From the cell containing the given text, extract its center point as [x, y] coordinate. 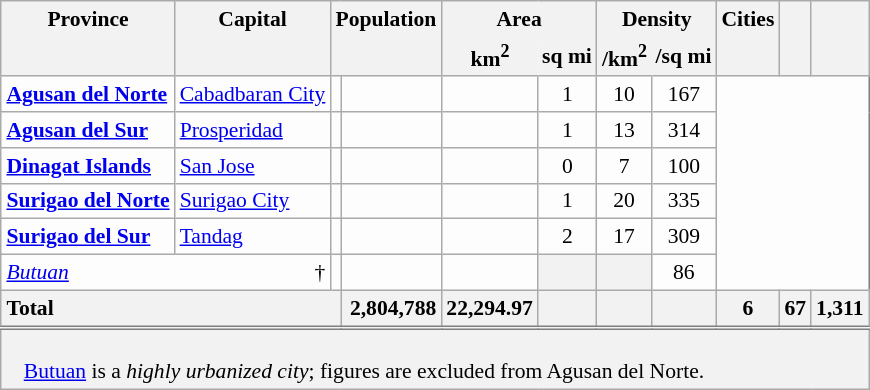
13 [624, 130]
Cabadbaran City [253, 94]
309 [684, 237]
17 [624, 237]
Prosperidad [253, 130]
km2 [489, 56]
Surigao City [253, 201]
Area [519, 18]
Butuan is a highly urbanized city; figures are excluded from Agusan del Norte. [434, 358]
2 [568, 237]
167 [684, 94]
Total [171, 308]
0 [568, 165]
Agusan del Norte [88, 94]
Butuan [88, 272]
Tandag [253, 237]
Surigao del Sur [88, 237]
314 [684, 130]
Population [386, 18]
7 [624, 165]
100 [684, 165]
22,294.97 [489, 308]
sq mi [568, 56]
86 [684, 272]
2,804,788 [391, 308]
335 [684, 201]
Cities [748, 18]
Dinagat Islands [88, 165]
San Jose [253, 165]
10 [624, 94]
Agusan del Sur [88, 130]
† [253, 272]
Surigao del Norte [88, 201]
Density [657, 18]
6 [748, 308]
Capital [253, 18]
Province [88, 18]
1,311 [840, 308]
/km2 [624, 56]
/sq mi [684, 56]
67 [795, 308]
20 [624, 201]
